Return the (x, y) coordinate for the center point of the cell that contains the specified text.  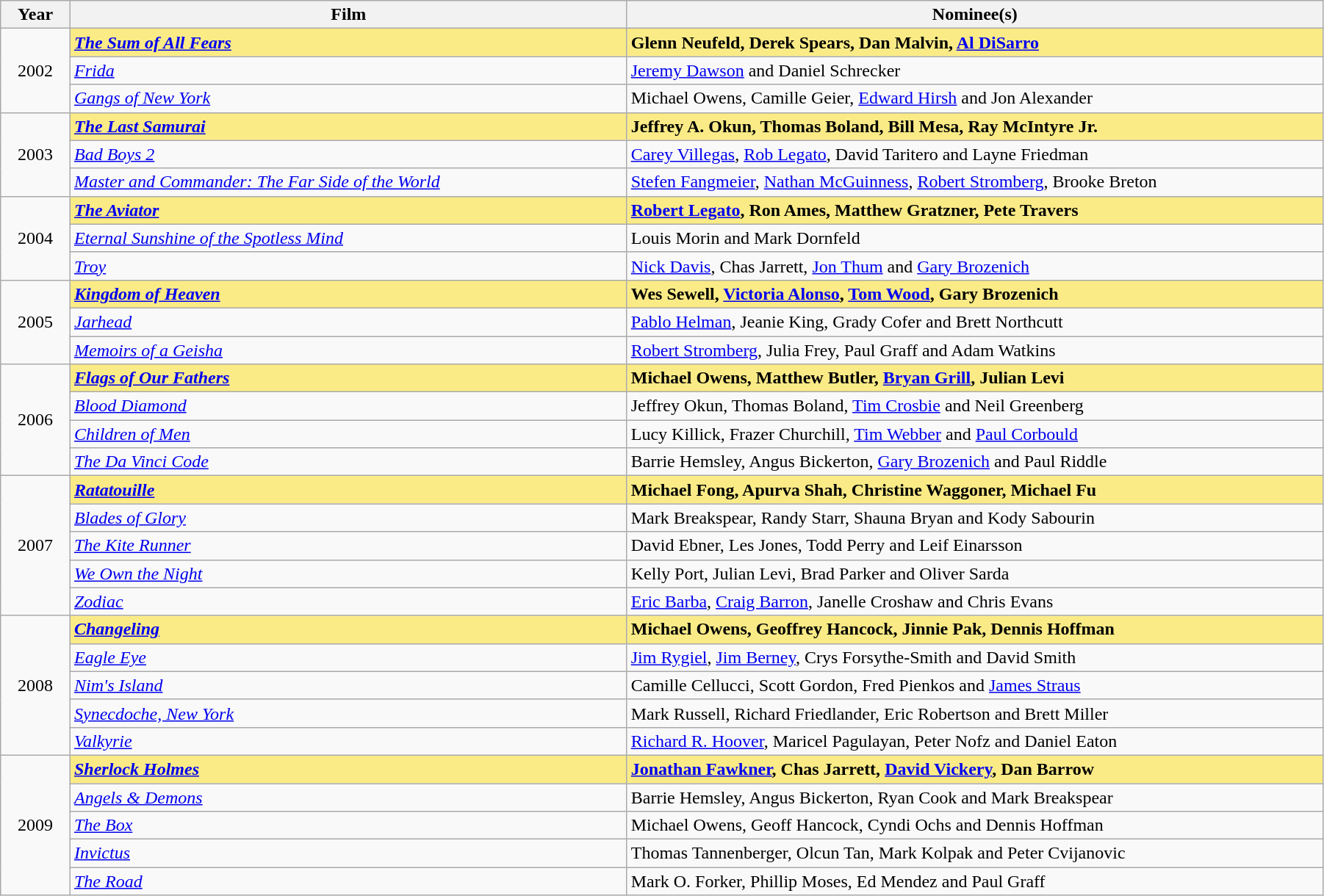
2006 (35, 420)
Glenn Neufeld, Derek Spears, Dan Malvin, Al DiSarro (974, 43)
The Kite Runner (348, 546)
Stefen Fangmeier, Nathan McGuinness, Robert Stromberg, Brooke Breton (974, 182)
Jeremy Dawson and Daniel Schrecker (974, 71)
2009 (35, 825)
2007 (35, 546)
Jim Rygiel, Jim Berney, Crys Forsythe-Smith and David Smith (974, 657)
2003 (35, 154)
Film (348, 15)
Barrie Hemsley, Angus Bickerton, Ryan Cook and Mark Breakspear (974, 797)
Michael Owens, Geoff Hancock, Cyndi Ochs and Dennis Hoffman (974, 825)
Gangs of New York (348, 98)
Children of Men (348, 434)
The Road (348, 881)
Memoirs of a Geisha (348, 350)
We Own the Night (348, 574)
Nick Davis, Chas Jarrett, Jon Thum and Gary Brozenich (974, 266)
Mark Russell, Richard Friedlander, Eric Robertson and Brett Miller (974, 713)
Michael Fong, Apurva Shah, Christine Waggoner, Michael Fu (974, 490)
Jonathan Fawkner, Chas Jarrett, David Vickery, Dan Barrow (974, 769)
Richard R. Hoover, Maricel Pagulayan, Peter Nofz and Daniel Eaton (974, 741)
Jarhead (348, 322)
Sherlock Holmes (348, 769)
Michael Owens, Matthew Butler, Bryan Grill, Julian Levi (974, 378)
The Aviator (348, 210)
The Sum of All Fears (348, 43)
Louis Morin and Mark Dornfeld (974, 238)
Camille Cellucci, Scott Gordon, Fred Pienkos and James Straus (974, 685)
Frida (348, 71)
Michael Owens, Camille Geier, Edward Hirsh and Jon Alexander (974, 98)
Year (35, 15)
Nominee(s) (974, 15)
Troy (348, 266)
Master and Commander: The Far Side of the World (348, 182)
Synecdoche, New York (348, 713)
2002 (35, 71)
Robert Stromberg, Julia Frey, Paul Graff and Adam Watkins (974, 350)
Angels & Demons (348, 797)
Invictus (348, 853)
Jeffrey Okun, Thomas Boland, Tim Crosbie and Neil Greenberg (974, 406)
Blades of Glory (348, 518)
Carey Villegas, Rob Legato, David Taritero and Layne Friedman (974, 154)
Valkyrie (348, 741)
Pablo Helman, Jeanie King, Grady Cofer and Brett Northcutt (974, 322)
Flags of Our Fathers (348, 378)
Michael Owens, Geoffrey Hancock, Jinnie Pak, Dennis Hoffman (974, 629)
Eagle Eye (348, 657)
Ratatouille (348, 490)
Changeling (348, 629)
David Ebner, Les Jones, Todd Perry and Leif Einarsson (974, 546)
Lucy Killick, Frazer Churchill, Tim Webber and Paul Corbould (974, 434)
Bad Boys 2 (348, 154)
2008 (35, 685)
The Last Samurai (348, 126)
The Da Vinci Code (348, 462)
2005 (35, 322)
Barrie Hemsley, Angus Bickerton, Gary Brozenich and Paul Riddle (974, 462)
The Box (348, 825)
Mark O. Forker, Phillip Moses, Ed Mendez and Paul Graff (974, 881)
Nim's Island (348, 685)
Robert Legato, Ron Ames, Matthew Gratzner, Pete Travers (974, 210)
Eric Barba, Craig Barron, Janelle Croshaw and Chris Evans (974, 601)
Blood Diamond (348, 406)
Mark Breakspear, Randy Starr, Shauna Bryan and Kody Sabourin (974, 518)
Eternal Sunshine of the Spotless Mind (348, 238)
Thomas Tannenberger, Olcun Tan, Mark Kolpak and Peter Cvijanovic (974, 853)
Zodiac (348, 601)
Jeffrey A. Okun, Thomas Boland, Bill Mesa, Ray McIntyre Jr. (974, 126)
Wes Sewell, Victoria Alonso, Tom Wood, Gary Brozenich (974, 294)
Kelly Port, Julian Levi, Brad Parker and Oliver Sarda (974, 574)
Kingdom of Heaven (348, 294)
2004 (35, 238)
